For the text-containing cell, return its midpoint in [X, Y] coordinate format. 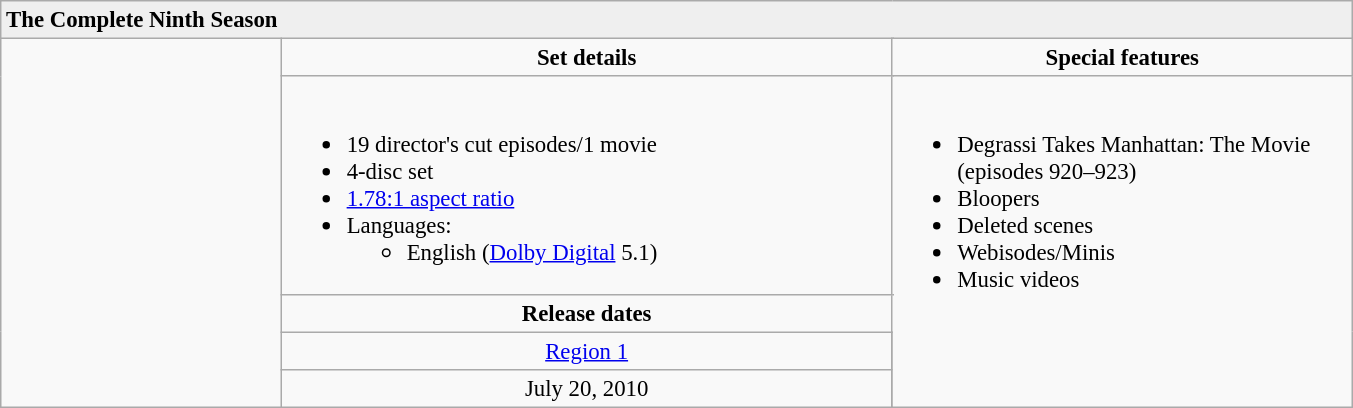
Set details [586, 58]
Degrassi Takes Manhattan: The Movie (episodes 920–923)BloopersDeleted scenesWebisodes/MinisMusic videos [1122, 242]
July 20, 2010 [586, 388]
Release dates [586, 313]
19 director's cut episodes/1 movie4-disc set1.78:1 aspect ratioLanguages:English (Dolby Digital 5.1) [586, 185]
Special features [1122, 58]
The Complete Ninth Season [677, 20]
Region 1 [586, 351]
